Identify which cell holds the provided text, then report its (X, Y) central coordinate. 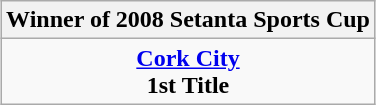
Winner of 2008 Setanta Sports Cup (188, 20)
Cork City1st Title (188, 72)
